Determine the (x, y) coordinate at the center of the cell enclosing the given text.  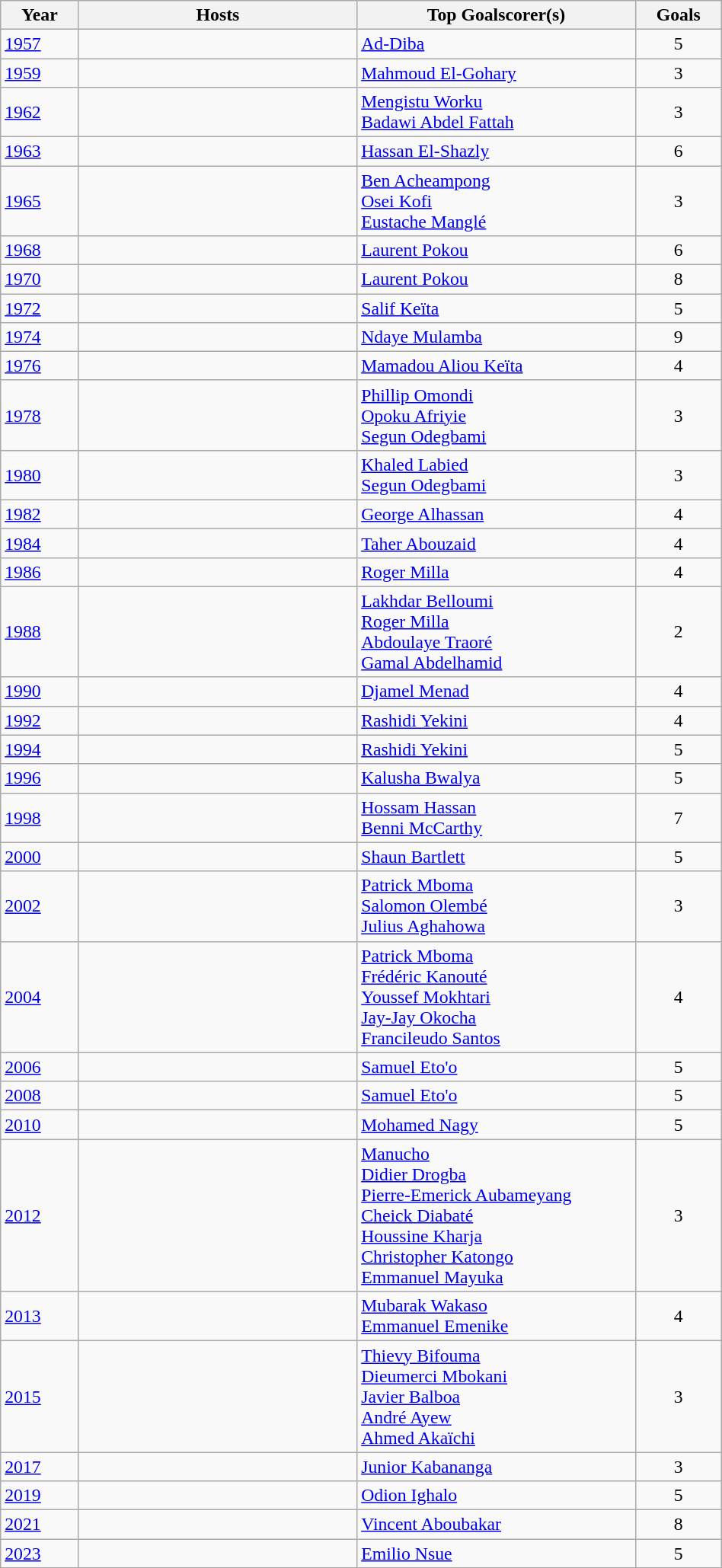
1996 (40, 778)
1976 (40, 366)
Junior Kabananga (497, 1467)
Top Goalscorer(s) (497, 15)
Ndaye Mulamba (497, 337)
Djamel Menad (497, 691)
Mengistu Worku Badawi Abdel Fattah (497, 111)
1990 (40, 691)
2019 (40, 1496)
Hassan El-Shazly (497, 151)
Kalusha Bwalya (497, 778)
2013 (40, 1316)
1957 (40, 44)
2017 (40, 1467)
Shaun Bartlett (497, 857)
2021 (40, 1525)
1980 (40, 475)
George Alhassan (497, 514)
2006 (40, 1067)
1978 (40, 415)
2010 (40, 1125)
Patrick Mboma Frédéric Kanouté Youssef Mokhtari Jay-Jay Okocha Francileudo Santos (497, 997)
Patrick Mboma Salomon Olembé Julius Aghahowa (497, 906)
7 (678, 818)
Hosts (218, 15)
1974 (40, 337)
2008 (40, 1096)
1970 (40, 279)
Ad-Diba (497, 44)
1992 (40, 720)
2 (678, 632)
Mahmoud El-Gohary (497, 73)
Phillip Omondi Opoku Afriyie Segun Odegbami (497, 415)
Taher Abouzaid (497, 543)
Year (40, 15)
1962 (40, 111)
Vincent Aboubakar (497, 1525)
1959 (40, 73)
Goals (678, 15)
Hossam Hassan Benni McCarthy (497, 818)
Odion Ighalo (497, 1496)
Salif Keïta (497, 308)
Lakhdar Belloumi Roger Milla Abdoulaye Traoré Gamal Abdelhamid (497, 632)
9 (678, 337)
Thievy Bifouma Dieumerci Mbokani Javier Balboa André Ayew Ahmed Akaïchi (497, 1397)
Mamadou Aliou Keïta (497, 366)
1982 (40, 514)
1968 (40, 250)
1998 (40, 818)
Mubarak Wakaso Emmanuel Emenike (497, 1316)
2000 (40, 857)
Roger Milla (497, 572)
2023 (40, 1554)
1963 (40, 151)
1994 (40, 749)
2002 (40, 906)
1984 (40, 543)
1986 (40, 572)
Manucho Didier Drogba Pierre-Emerick Aubameyang Cheick Diabaté Houssine Kharja Christopher Katongo Emmanuel Mayuka (497, 1215)
2012 (40, 1215)
Ben Acheampong Osei Kofi Eustache Manglé (497, 200)
1988 (40, 632)
1972 (40, 308)
Khaled Labied Segun Odegbami (497, 475)
2015 (40, 1397)
Emilio Nsue (497, 1554)
1965 (40, 200)
2004 (40, 997)
Mohamed Nagy (497, 1125)
